Return the [X, Y] coordinate for the center point of the cell that contains the specified text.  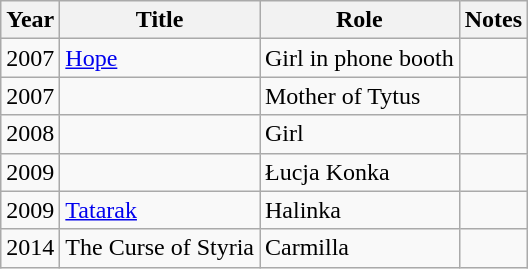
Hope [160, 58]
2008 [30, 134]
Notes [493, 20]
Mother of Tytus [360, 96]
Halinka [360, 210]
Carmilla [360, 248]
Łucja Konka [360, 172]
Year [30, 20]
2014 [30, 248]
Tatarak [160, 210]
The Curse of Styria [160, 248]
Title [160, 20]
Girl [360, 134]
Girl in phone booth [360, 58]
Role [360, 20]
